Extract the [X, Y] coordinate from the center of the cell holding the provided text.  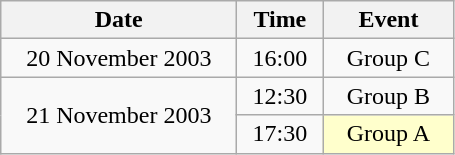
Group C [388, 58]
17:30 [280, 134]
Group A [388, 134]
Time [280, 20]
20 November 2003 [119, 58]
16:00 [280, 58]
12:30 [280, 96]
Date [119, 20]
Event [388, 20]
Group B [388, 96]
21 November 2003 [119, 115]
